Return [X, Y] of the center of cell containing provided text 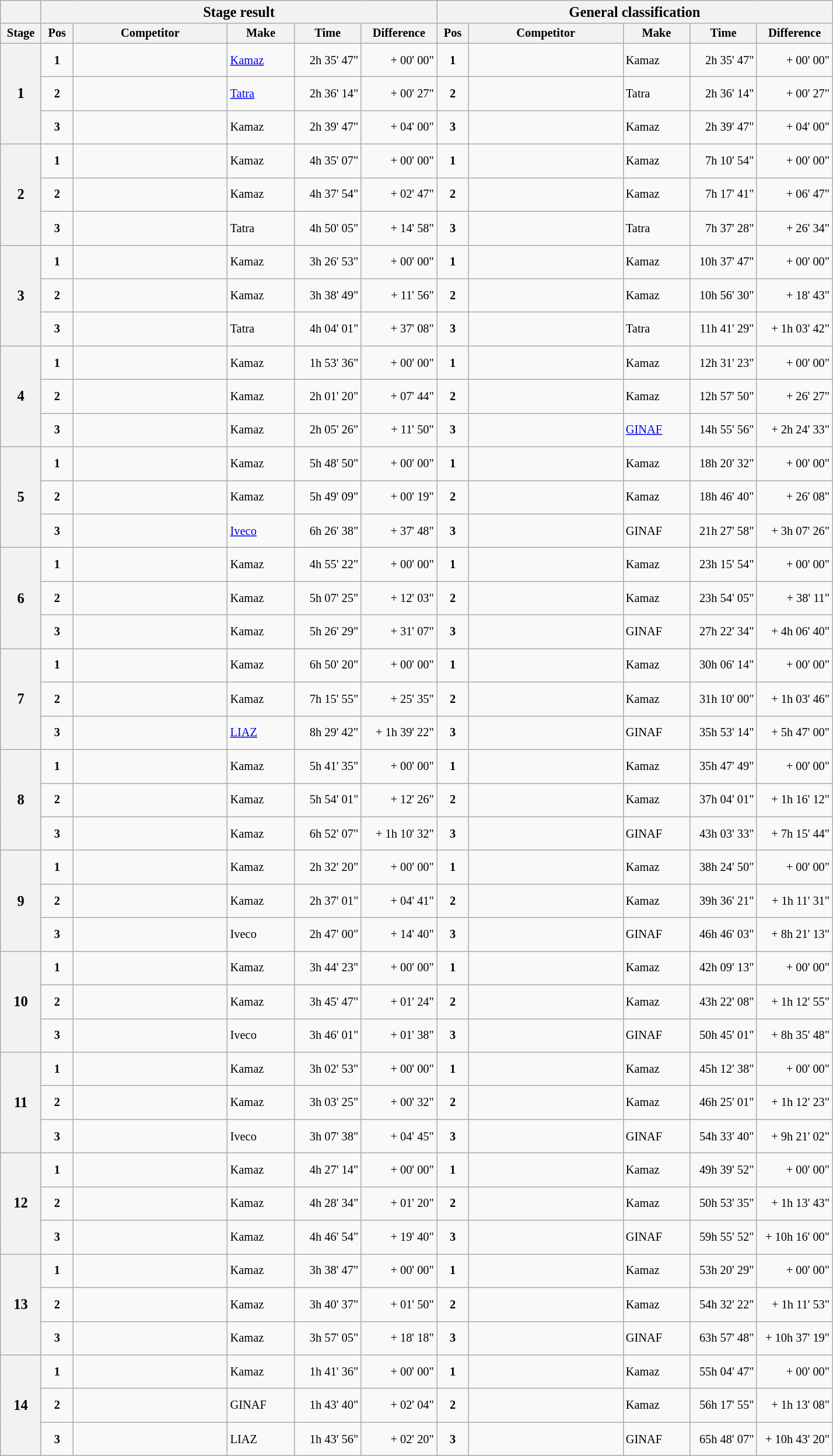
13 [21, 1304]
5h 26' 29" [328, 632]
2h 47' 00" [328, 935]
3h 03' 25" [328, 1102]
7h 37' 28" [723, 228]
42h 09' 13" [723, 968]
+ 01' 50" [399, 1304]
+ 14' 40" [399, 935]
3h 45' 47" [328, 1002]
+ 11' 50" [399, 430]
+ 1h 03' 42" [794, 329]
+ 37' 08" [399, 329]
3h 02' 53" [328, 1069]
+ 7h 15' 44" [794, 834]
2h 05' 26" [328, 430]
+ 19' 40" [399, 1237]
4 [21, 397]
23h 54' 05" [723, 598]
Stage result [239, 12]
+ 02' 47" [399, 194]
6h 50' 20" [328, 665]
+ 26' 08" [794, 497]
46h 25' 01" [723, 1102]
+ 02' 20" [399, 1439]
4h 55' 22" [328, 564]
+ 00' 19" [399, 497]
1h 43' 56" [328, 1439]
+ 1h 16' 12" [794, 800]
+ 04' 41" [399, 901]
+ 10h 16' 00" [794, 1237]
43h 22' 08" [723, 1002]
+ 38' 11" [794, 598]
45h 12' 38" [723, 1069]
30h 06' 14" [723, 665]
+ 01' 38" [399, 1035]
+ 10h 37' 19" [794, 1338]
11h 41' 29" [723, 329]
3h 57' 05" [328, 1338]
31h 10' 00" [723, 699]
+ 2h 24' 33" [794, 430]
4h 04' 01" [328, 329]
3h 46' 01" [328, 1035]
35h 47' 49" [723, 766]
7h 10' 54" [723, 161]
8h 29' 42" [328, 733]
5 [21, 497]
+ 3h 07' 26" [794, 531]
3h 40' 37" [328, 1304]
54h 33' 40" [723, 1136]
+ 26' 27" [794, 396]
+ 1h 12' 55" [794, 1002]
6h 26' 38" [328, 531]
5h 48' 50" [328, 464]
6h 52' 07" [328, 834]
43h 03' 33" [723, 834]
2h 37' 01" [328, 901]
3h 38' 49" [328, 295]
+ 1h 13' 43" [794, 1203]
3h 38' 47" [328, 1270]
+ 07' 44" [399, 396]
21h 27' 58" [723, 531]
+ 1h 03' 46" [794, 699]
7h 17' 41" [723, 194]
50h 53' 35" [723, 1203]
65h 48' 07" [723, 1439]
56h 17' 55" [723, 1405]
18h 20' 32" [723, 464]
39h 36' 21" [723, 901]
10h 56' 30" [723, 295]
5h 49' 09" [328, 497]
9 [21, 901]
54h 32' 22" [723, 1304]
+ 1h 39' 22" [399, 733]
6 [21, 597]
2h 32' 20" [328, 867]
+ 06' 47" [794, 194]
10 [21, 1001]
49h 39' 52" [723, 1170]
+ 1h 10' 32" [399, 834]
3h 07' 38" [328, 1136]
3h 44' 23" [328, 968]
+ 18' 18" [399, 1338]
+ 1h 13' 08" [794, 1405]
1h 43' 40" [328, 1405]
37h 04' 01" [723, 800]
+ 37' 48" [399, 531]
Stage [21, 33]
+ 02' 04" [399, 1405]
+ 00' 32" [399, 1102]
7h 15' 55" [328, 699]
18h 46' 40" [723, 497]
8 [21, 799]
+ 1h 12' 23" [794, 1102]
2h 01' 20" [328, 396]
+ 04' 45" [399, 1136]
+ 12' 03" [399, 598]
23h 15' 54" [723, 564]
53h 20' 29" [723, 1270]
+ 31' 07" [399, 632]
4h 50' 05" [328, 228]
4h 37' 54" [328, 194]
+ 25' 35" [399, 699]
5h 54' 01" [328, 800]
+ 12' 26" [399, 800]
4h 35' 07" [328, 161]
5h 41' 35" [328, 766]
+ 1h 11' 31" [794, 901]
+ 4h 06' 40" [794, 632]
55h 04' 47" [723, 1371]
+ 26' 34" [794, 228]
10h 37' 47" [723, 262]
+ 01' 20" [399, 1203]
38h 24' 50" [723, 867]
+ 1h 11' 53" [794, 1304]
11 [21, 1102]
46h 46' 03" [723, 935]
1h 53' 36" [328, 363]
59h 55' 52" [723, 1237]
4h 46' 54" [328, 1237]
+ 14' 58" [399, 228]
+ 10h 43' 20" [794, 1439]
+ 11' 56" [399, 295]
12 [21, 1203]
+ 8h 21' 13" [794, 935]
+ 8h 35' 48" [794, 1035]
12h 57' 50" [723, 396]
14h 55' 56" [723, 430]
50h 45' 01" [723, 1035]
35h 53' 14" [723, 733]
4h 28' 34" [328, 1203]
27h 22' 34" [723, 632]
+ 5h 47' 00" [794, 733]
+ 9h 21' 02" [794, 1136]
+ 01' 24" [399, 1002]
14 [21, 1405]
1h 41' 36" [328, 1371]
+ 18' 43" [794, 295]
63h 57' 48" [723, 1338]
4h 27' 14" [328, 1170]
5h 07' 25" [328, 598]
12h 31' 23" [723, 363]
General classification [635, 12]
7 [21, 699]
3h 26' 53" [328, 262]
